Output the [X, Y] coordinate of the center of the cell containing the given text.  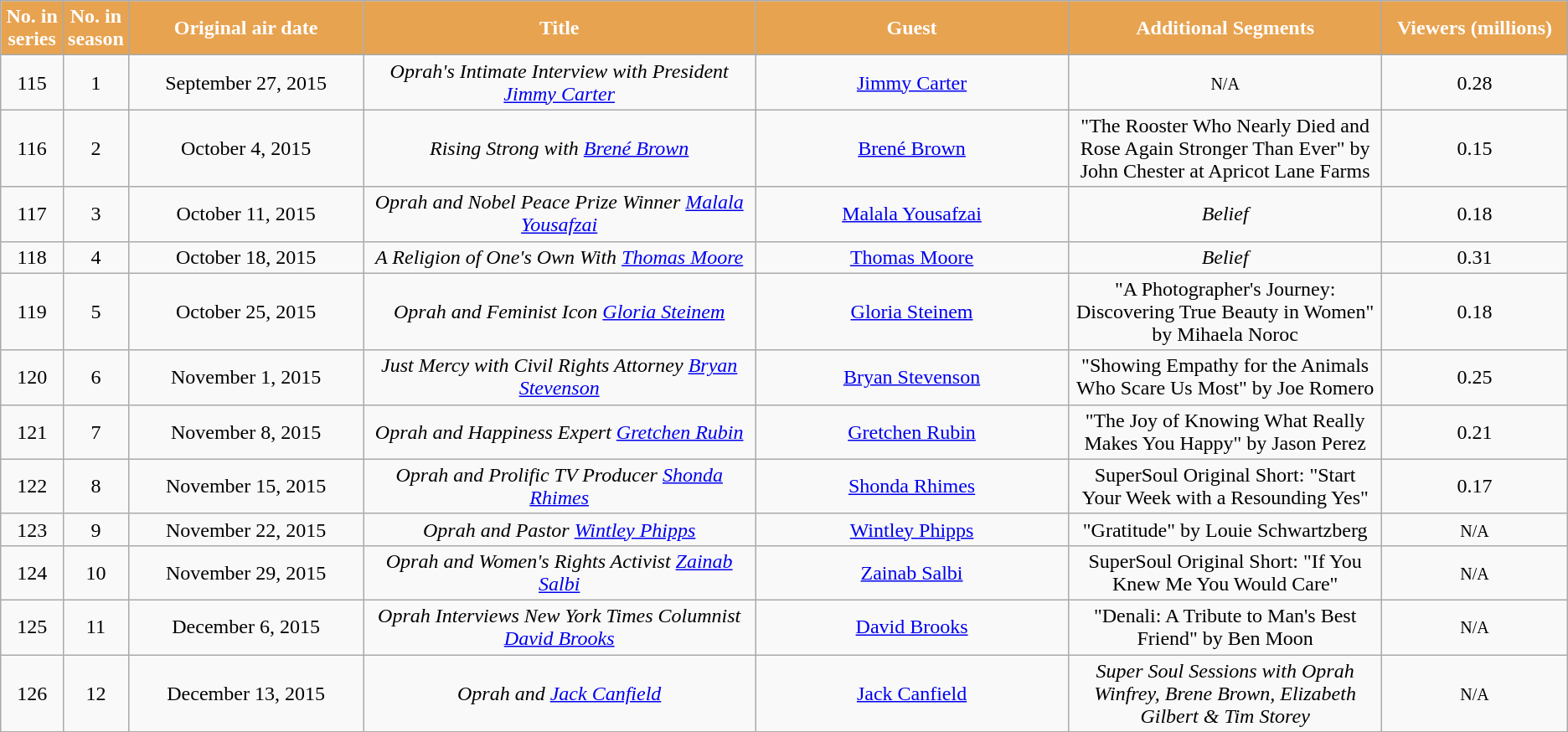
Zainab Salbi [912, 573]
1 [96, 82]
124 [32, 573]
5 [96, 312]
"Denali: A Tribute to Man's Best Friend" by Ben Moon [1225, 626]
No. inseries [32, 28]
November 1, 2015 [246, 377]
119 [32, 312]
SuperSoul Original Short: "If You Knew Me You Would Care" [1225, 573]
7 [96, 432]
October 18, 2015 [246, 257]
0.28 [1475, 82]
Shonda Rhimes [912, 486]
Guest [912, 28]
4 [96, 257]
123 [32, 529]
December 6, 2015 [246, 626]
9 [96, 529]
125 [32, 626]
Super Soul Sessions with Oprah Winfrey, Brene Brown, Elizabeth Gilbert & Tim Storey [1225, 693]
Original air date [246, 28]
A Religion of One's Own With Thomas Moore [560, 257]
Wintley Phipps [912, 529]
Oprah and Pastor Wintley Phipps [560, 529]
126 [32, 693]
0.15 [1475, 148]
Oprah and Jack Canfield [560, 693]
115 [32, 82]
Oprah and Feminist Icon Gloria Steinem [560, 312]
Oprah and Women's Rights Activist Zainab Salbi [560, 573]
Oprah Interviews New York Times Columnist David Brooks [560, 626]
0.31 [1475, 257]
September 27, 2015 [246, 82]
121 [32, 432]
December 13, 2015 [246, 693]
6 [96, 377]
November 22, 2015 [246, 529]
November 15, 2015 [246, 486]
November 8, 2015 [246, 432]
0.25 [1475, 377]
"Gratitude" by Louie Schwartzberg [1225, 529]
Oprah and Prolific TV Producer Shonda Rhimes [560, 486]
118 [32, 257]
116 [32, 148]
3 [96, 214]
Jack Canfield [912, 693]
October 11, 2015 [246, 214]
Oprah and Happiness Expert Gretchen Rubin [560, 432]
117 [32, 214]
Oprah's Intimate Interview with President Jimmy Carter [560, 82]
0.17 [1475, 486]
October 4, 2015 [246, 148]
12 [96, 693]
120 [32, 377]
No. inseason [96, 28]
David Brooks [912, 626]
SuperSoul Original Short: "Start Your Week with a Resounding Yes" [1225, 486]
10 [96, 573]
November 29, 2015 [246, 573]
Jimmy Carter [912, 82]
Malala Yousafzai [912, 214]
"The Rooster Who Nearly Died and Rose Again Stronger Than Ever" by John Chester at Apricot Lane Farms [1225, 148]
Rising Strong with Brené Brown [560, 148]
"Showing Empathy for the Animals Who Scare Us Most" by Joe Romero [1225, 377]
Bryan Stevenson [912, 377]
122 [32, 486]
Gretchen Rubin [912, 432]
Title [560, 28]
Brené Brown [912, 148]
"A Photographer's Journey: Discovering True Beauty in Women" by Mihaela Noroc [1225, 312]
October 25, 2015 [246, 312]
Just Mercy with Civil Rights Attorney Bryan Stevenson [560, 377]
Additional Segments [1225, 28]
0.21 [1475, 432]
8 [96, 486]
2 [96, 148]
Thomas Moore [912, 257]
11 [96, 626]
Viewers (millions) [1475, 28]
"The Joy of Knowing What Really Makes You Happy" by Jason Perez [1225, 432]
Gloria Steinem [912, 312]
Oprah and Nobel Peace Prize Winner Malala Yousafzai [560, 214]
